Identify which cell holds the provided text, then report its [x, y] central coordinate. 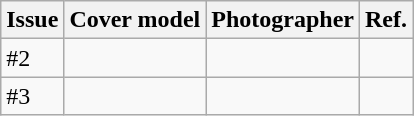
Issue [32, 20]
Cover model [135, 20]
#2 [32, 58]
#3 [32, 96]
Photographer [283, 20]
Ref. [386, 20]
